Output the [x, y] coordinate of the center of the cell containing the given text.  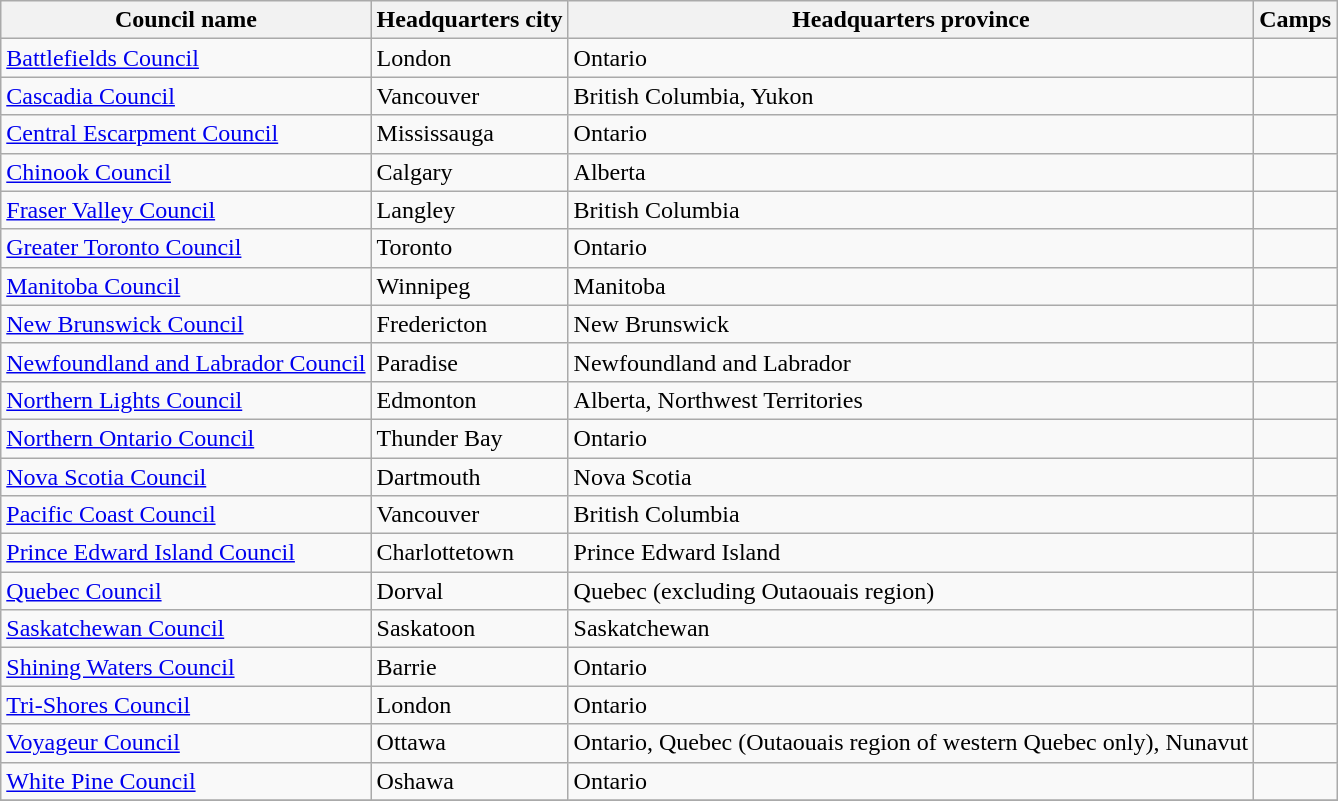
Shining Waters Council [186, 667]
Calgary [470, 172]
New Brunswick Council [186, 324]
Alberta, Northwest Territories [911, 400]
White Pine Council [186, 781]
New Brunswick [911, 324]
Tri-Shores Council [186, 705]
Saskatchewan [911, 629]
Newfoundland and Labrador Council [186, 362]
Nova Scotia [911, 477]
Winnipeg [470, 286]
Cascadia Council [186, 96]
Prince Edward Island Council [186, 553]
Pacific Coast Council [186, 515]
Toronto [470, 248]
Saskatchewan Council [186, 629]
Oshawa [470, 781]
Battlefields Council [186, 58]
Dorval [470, 591]
Barrie [470, 667]
Paradise [470, 362]
Saskatoon [470, 629]
Langley [470, 210]
Quebec Council [186, 591]
Fredericton [470, 324]
Greater Toronto Council [186, 248]
Chinook Council [186, 172]
Thunder Bay [470, 438]
Ottawa [470, 743]
Camps [1296, 20]
Central Escarpment Council [186, 134]
Alberta [911, 172]
Ontario, Quebec (Outaouais region of western Quebec only), Nunavut [911, 743]
Fraser Valley Council [186, 210]
Dartmouth [470, 477]
Quebec (excluding Outaouais region) [911, 591]
Northern Lights Council [186, 400]
Council name [186, 20]
Voyageur Council [186, 743]
Headquarters city [470, 20]
Prince Edward Island [911, 553]
Newfoundland and Labrador [911, 362]
Mississauga [470, 134]
Charlottetown [470, 553]
Northern Ontario Council [186, 438]
Manitoba Council [186, 286]
Headquarters province [911, 20]
Edmonton [470, 400]
Manitoba [911, 286]
British Columbia, Yukon [911, 96]
Nova Scotia Council [186, 477]
